Pinpoint the cell where the given text exists, returning its [X, Y] midpoint coordinate. 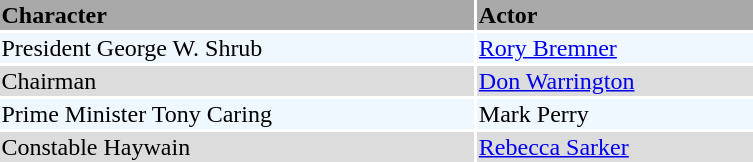
Don Warrington [614, 81]
President George W. Shrub [237, 48]
Rebecca Sarker [614, 147]
Constable Haywain [237, 147]
Rory Bremner [614, 48]
Chairman [237, 81]
Character [237, 15]
Actor [614, 15]
Prime Minister Tony Caring [237, 114]
Mark Perry [614, 114]
